Pinpoint the cell where the given text exists, returning its (x, y) midpoint coordinate. 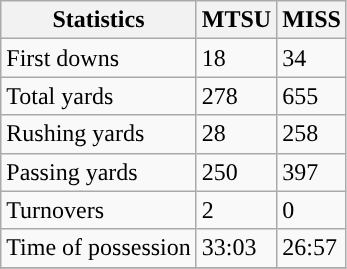
Statistics (99, 20)
26:57 (312, 248)
18 (236, 58)
First downs (99, 58)
258 (312, 134)
MISS (312, 20)
250 (236, 172)
Total yards (99, 96)
28 (236, 134)
MTSU (236, 20)
33:03 (236, 248)
Turnovers (99, 210)
655 (312, 96)
2 (236, 210)
Time of possession (99, 248)
34 (312, 58)
0 (312, 210)
397 (312, 172)
278 (236, 96)
Rushing yards (99, 134)
Passing yards (99, 172)
